Capture the cell that displays the provided text and extract its (X, Y) central coordinate. 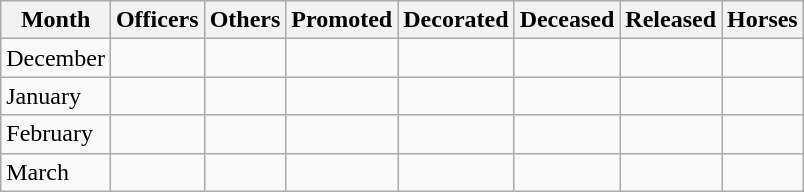
Others (245, 20)
December (56, 58)
February (56, 134)
Deceased (567, 20)
January (56, 96)
Released (671, 20)
March (56, 172)
Decorated (456, 20)
Month (56, 20)
Promoted (342, 20)
Officers (157, 20)
Horses (763, 20)
